Provide the [X, Y] coordinate of the cell's center where the given text is located.  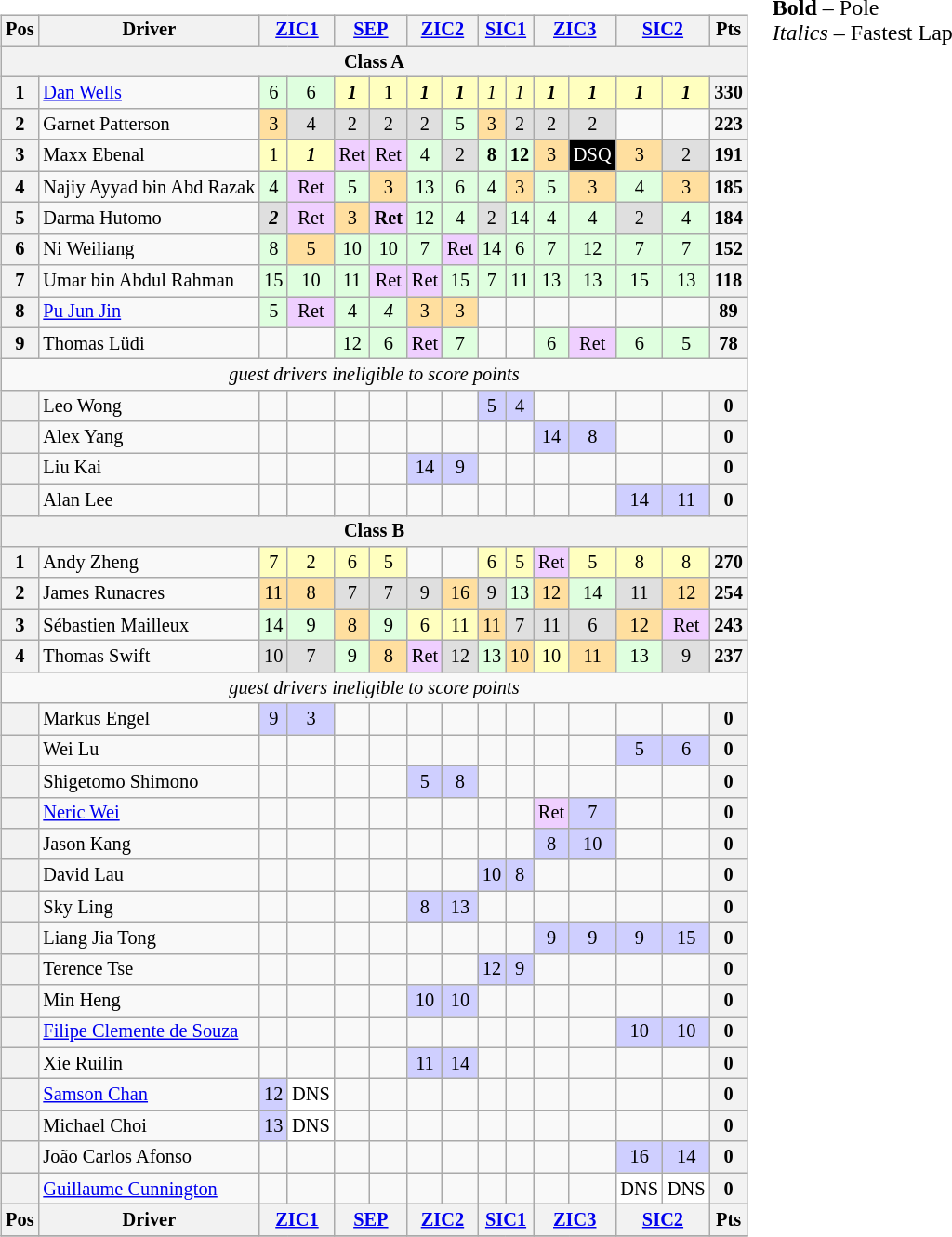
152 [728, 249]
Maxx Ebenal [149, 155]
78 [728, 343]
Jason Kang [149, 845]
223 [728, 125]
Thomas Lüdi [149, 343]
191 [728, 155]
Andy Zheng [149, 563]
Leo Wong [149, 406]
Darma Hutomo [149, 219]
89 [728, 313]
Garnet Patterson [149, 125]
Najiy Ayyad bin Abd Razak [149, 187]
Markus Engel [149, 719]
Sébastien Mailleux [149, 625]
João Carlos Afonso [149, 1157]
Thomas Swift [149, 657]
David Lau [149, 875]
Sky Ling [149, 907]
270 [728, 563]
Pu Jun Jin [149, 313]
Shigetomo Shimono [149, 781]
Umar bin Abdul Rahman [149, 281]
185 [728, 187]
Wei Lu [149, 751]
Liang Jia Tong [149, 938]
Class B [374, 531]
Ni Weiliang [149, 249]
DSQ [592, 155]
Alan Lee [149, 499]
Dan Wells [149, 93]
237 [728, 657]
Guillaume Cunnington [149, 1189]
Min Heng [149, 1001]
Samson Chan [149, 1095]
330 [728, 93]
Class A [374, 61]
Xie Ruilin [149, 1063]
James Runacres [149, 593]
184 [728, 219]
254 [728, 593]
118 [728, 281]
243 [728, 625]
Alex Yang [149, 437]
Terence Tse [149, 969]
Michael Choi [149, 1126]
Neric Wei [149, 813]
Liu Kai [149, 469]
Filipe Clemente de Souza [149, 1032]
